Return (x, y) of the center of cell containing provided text 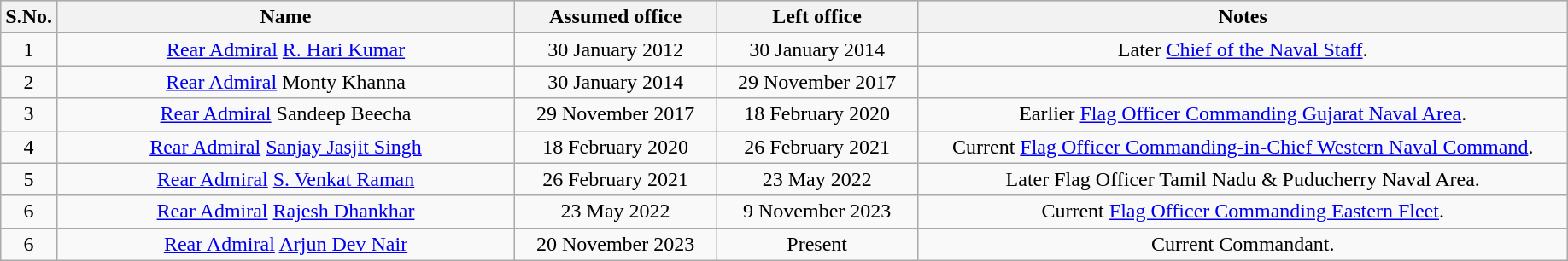
9 November 2023 (817, 212)
Rear Admiral S. Venkat Raman (285, 179)
Assumed office (616, 17)
3 (29, 114)
Current Flag Officer Commanding Eastern Fleet. (1243, 212)
Rear Admiral Monty Khanna (285, 82)
Current Flag Officer Commanding-in-Chief Western Naval Command. (1243, 147)
Left office (817, 17)
4 (29, 147)
2 (29, 82)
5 (29, 179)
Rear Admiral R. Hari Kumar (285, 49)
Rear Admiral Sanjay Jasjit Singh (285, 147)
Later Flag Officer Tamil Nadu & Puducherry Naval Area. (1243, 179)
Rear Admiral Sandeep Beecha (285, 114)
20 November 2023 (616, 244)
Later Chief of the Naval Staff. (1243, 49)
Current Commandant. (1243, 244)
Rear Admiral Arjun Dev Nair (285, 244)
Rear Admiral Rajesh Dhankhar (285, 212)
Notes (1243, 17)
Name (285, 17)
30 January 2012 (616, 49)
1 (29, 49)
Present (817, 244)
Earlier Flag Officer Commanding Gujarat Naval Area. (1243, 114)
S.No. (29, 17)
